Return [x, y] of the center of cell containing provided text 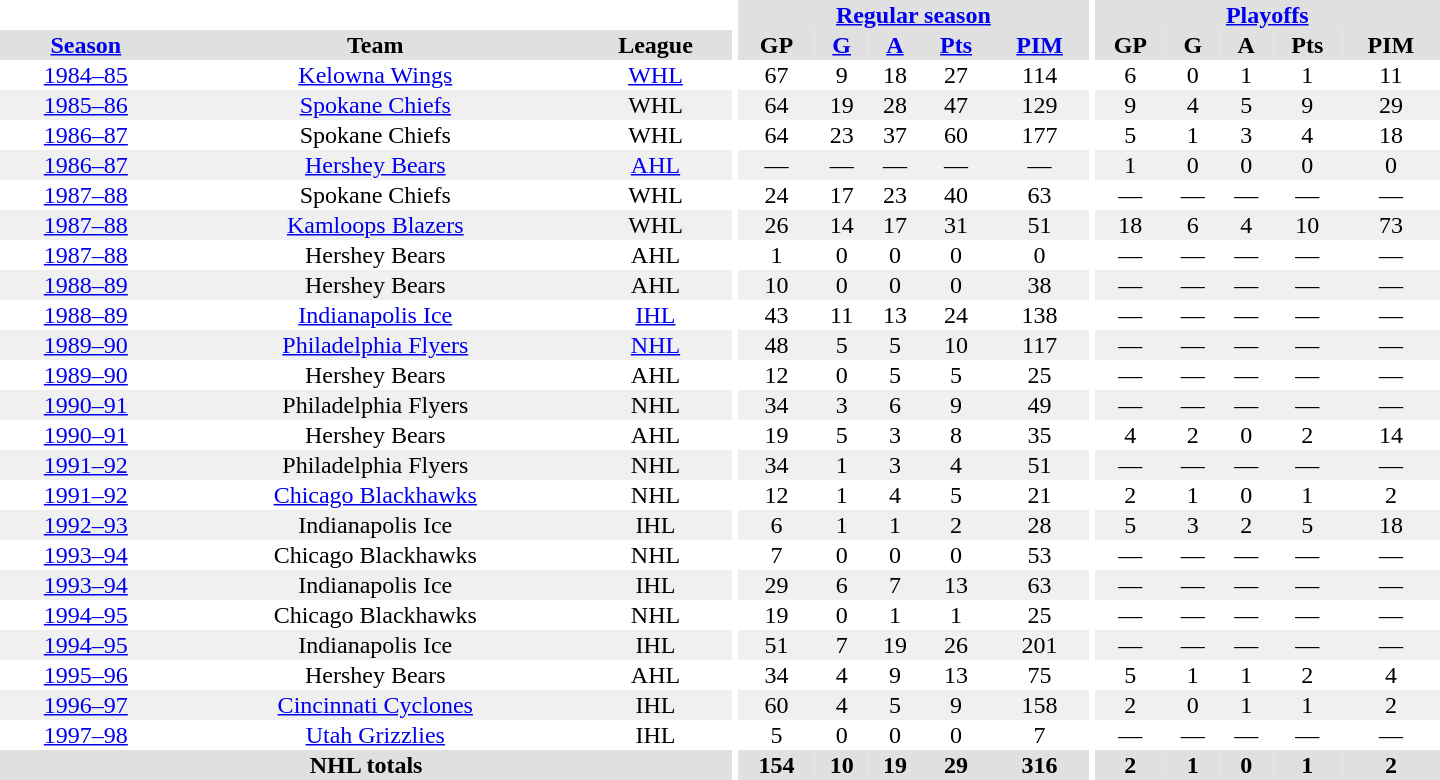
75 [1040, 675]
Utah Grizzlies [376, 735]
1984–85 [86, 75]
1985–86 [86, 105]
117 [1040, 345]
154 [776, 765]
1992–93 [86, 525]
114 [1040, 75]
37 [894, 135]
1995–96 [86, 675]
8 [956, 435]
138 [1040, 315]
67 [776, 75]
League [656, 45]
73 [1391, 225]
Kamloops Blazers [376, 225]
316 [1040, 765]
201 [1040, 645]
Cincinnati Cyclones [376, 705]
53 [1040, 555]
Regular season [914, 15]
177 [1040, 135]
40 [956, 195]
31 [956, 225]
38 [1040, 285]
1996–97 [86, 705]
49 [1040, 405]
47 [956, 105]
Season [86, 45]
158 [1040, 705]
Team [376, 45]
27 [956, 75]
21 [1040, 495]
Playoffs [1268, 15]
NHL totals [366, 765]
1997–98 [86, 735]
129 [1040, 105]
48 [776, 345]
Kelowna Wings [376, 75]
43 [776, 315]
35 [1040, 435]
